From the cell containing the given text, extract its center point as (X, Y) coordinate. 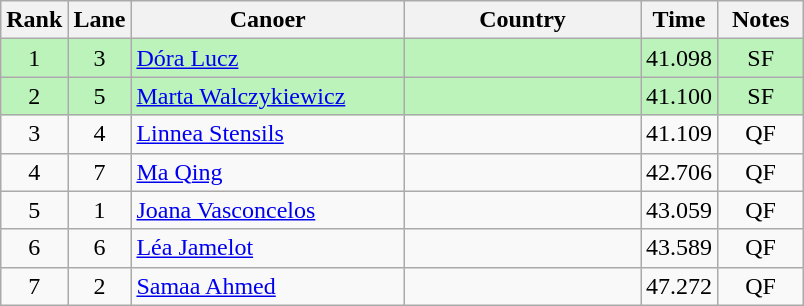
Country (522, 20)
Marta Walczykiewicz (268, 96)
42.706 (680, 172)
Notes (761, 20)
Léa Jamelot (268, 248)
47.272 (680, 286)
41.100 (680, 96)
Samaa Ahmed (268, 286)
Ma Qing (268, 172)
Time (680, 20)
Rank (34, 20)
Canoer (268, 20)
43.589 (680, 248)
Dóra Lucz (268, 58)
Linnea Stensils (268, 134)
41.109 (680, 134)
41.098 (680, 58)
Joana Vasconcelos (268, 210)
Lane (100, 20)
43.059 (680, 210)
